Find where the given text appears and provide that cell's center as (x, y) coordinate. 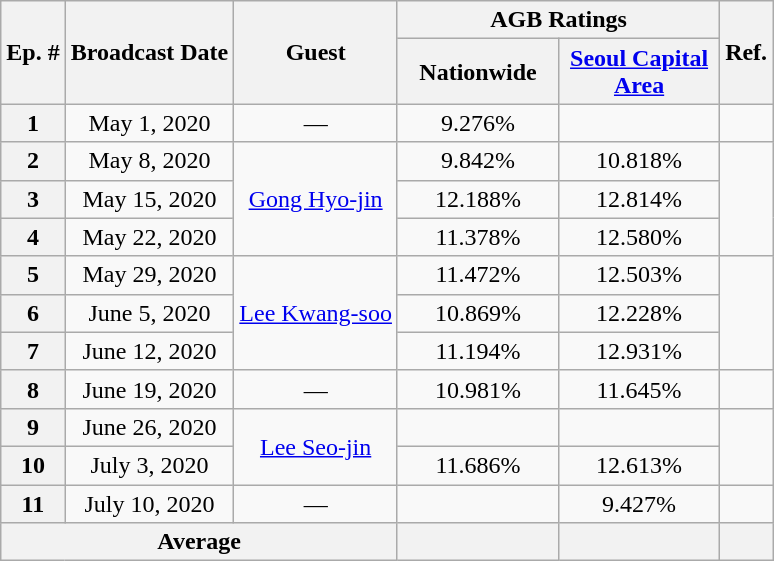
Nationwide (478, 72)
12.814% (640, 199)
9 (33, 427)
June 5, 2020 (150, 313)
5 (33, 275)
May 22, 2020 (150, 237)
June 12, 2020 (150, 351)
Guest (316, 52)
Gong Hyo-jin (316, 199)
Seoul Capital Area (640, 72)
12.503% (640, 275)
11.686% (478, 465)
11 (33, 503)
10.869% (478, 313)
1 (33, 123)
Lee Seo-jin (316, 446)
9.276% (478, 123)
9.842% (478, 161)
12.931% (640, 351)
Ref. (746, 52)
12.613% (640, 465)
10.981% (478, 389)
June 19, 2020 (150, 389)
July 10, 2020 (150, 503)
Ep. # (33, 52)
AGB Ratings (558, 20)
May 1, 2020 (150, 123)
May 29, 2020 (150, 275)
12.580% (640, 237)
11.645% (640, 389)
12.228% (640, 313)
Broadcast Date (150, 52)
2 (33, 161)
May 8, 2020 (150, 161)
3 (33, 199)
10.818% (640, 161)
9.427% (640, 503)
12.188% (478, 199)
6 (33, 313)
10 (33, 465)
Lee Kwang-soo (316, 313)
Average (200, 542)
11.472% (478, 275)
4 (33, 237)
May 15, 2020 (150, 199)
June 26, 2020 (150, 427)
11.378% (478, 237)
July 3, 2020 (150, 465)
8 (33, 389)
11.194% (478, 351)
7 (33, 351)
